Extract the (X, Y) coordinate from the center of the cell holding the provided text.  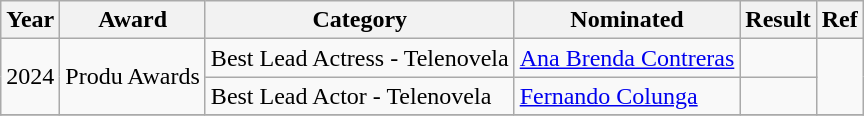
Produ Awards (133, 77)
Ana Brenda Contreras (627, 58)
Year (30, 20)
Nominated (627, 20)
Ref (840, 20)
Best Lead Actor - Telenovela (360, 96)
Fernando Colunga (627, 96)
Best Lead Actress - Telenovela (360, 58)
2024 (30, 77)
Category (360, 20)
Result (778, 20)
Award (133, 20)
